Locate the cell with the specified text and output its (X, Y) center coordinate. 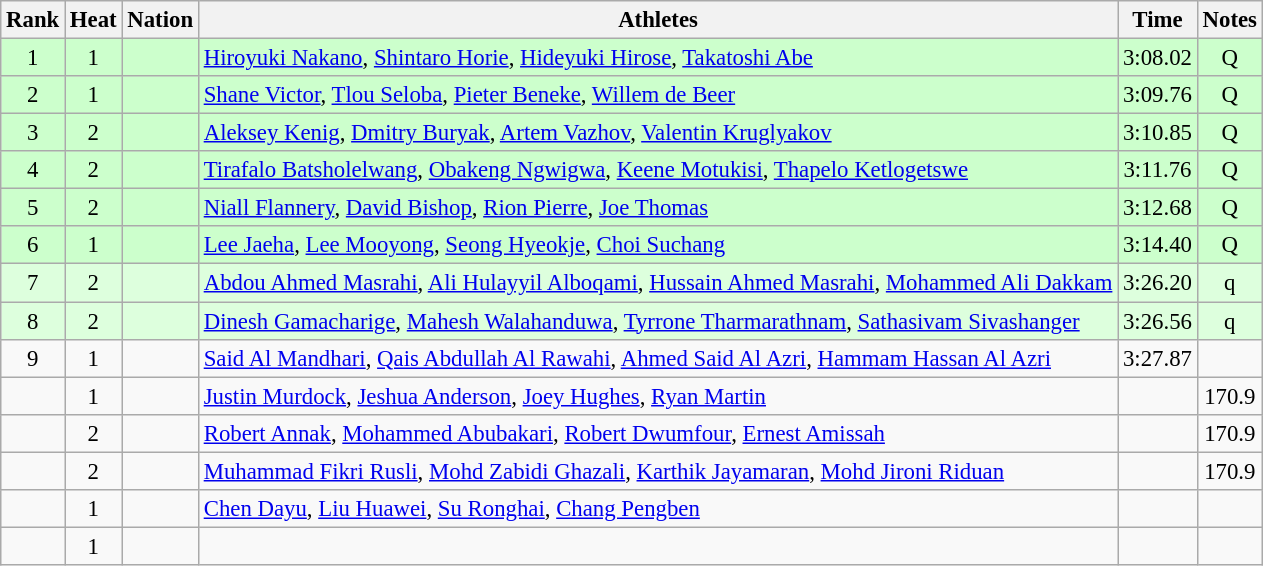
6 (33, 245)
4 (33, 170)
Time (1158, 20)
3:26.20 (1158, 283)
3:09.76 (1158, 95)
Shane Victor, Tlou Seloba, Pieter Beneke, Willem de Beer (658, 95)
3:10.85 (1158, 133)
3:12.68 (1158, 208)
Niall Flannery, David Bishop, Rion Pierre, Joe Thomas (658, 208)
Heat (94, 20)
3:11.76 (1158, 170)
Hiroyuki Nakano, Shintaro Horie, Hideyuki Hirose, Takatoshi Abe (658, 58)
Lee Jaeha, Lee Mooyong, Seong Hyeokje, Choi Suchang (658, 245)
Nation (160, 20)
Dinesh Gamacharige, Mahesh Walahanduwa, Tyrrone Tharmarathnam, Sathasivam Sivashanger (658, 321)
Tirafalo Batsholelwang, Obakeng Ngwigwa, Keene Motukisi, Thapelo Ketlogetswe (658, 170)
3:27.87 (1158, 358)
Said Al Mandhari, Qais Abdullah Al Rawahi, Ahmed Said Al Azri, Hammam Hassan Al Azri (658, 358)
Athletes (658, 20)
Notes (1230, 20)
5 (33, 208)
3 (33, 133)
Chen Dayu, Liu Huawei, Su Ronghai, Chang Pengben (658, 509)
Robert Annak, Mohammed Abubakari, Robert Dwumfour, Ernest Amissah (658, 433)
7 (33, 283)
3:08.02 (1158, 58)
Justin Murdock, Jeshua Anderson, Joey Hughes, Ryan Martin (658, 396)
3:14.40 (1158, 245)
Muhammad Fikri Rusli, Mohd Zabidi Ghazali, Karthik Jayamaran, Mohd Jironi Riduan (658, 471)
Rank (33, 20)
8 (33, 321)
3:26.56 (1158, 321)
Abdou Ahmed Masrahi, Ali Hulayyil Alboqami, Hussain Ahmed Masrahi, Mohammed Ali Dakkam (658, 283)
9 (33, 358)
Aleksey Kenig, Dmitry Buryak, Artem Vazhov, Valentin Kruglyakov (658, 133)
